Scan for the cell matching the given text and deliver its (x, y) coordinate at center. 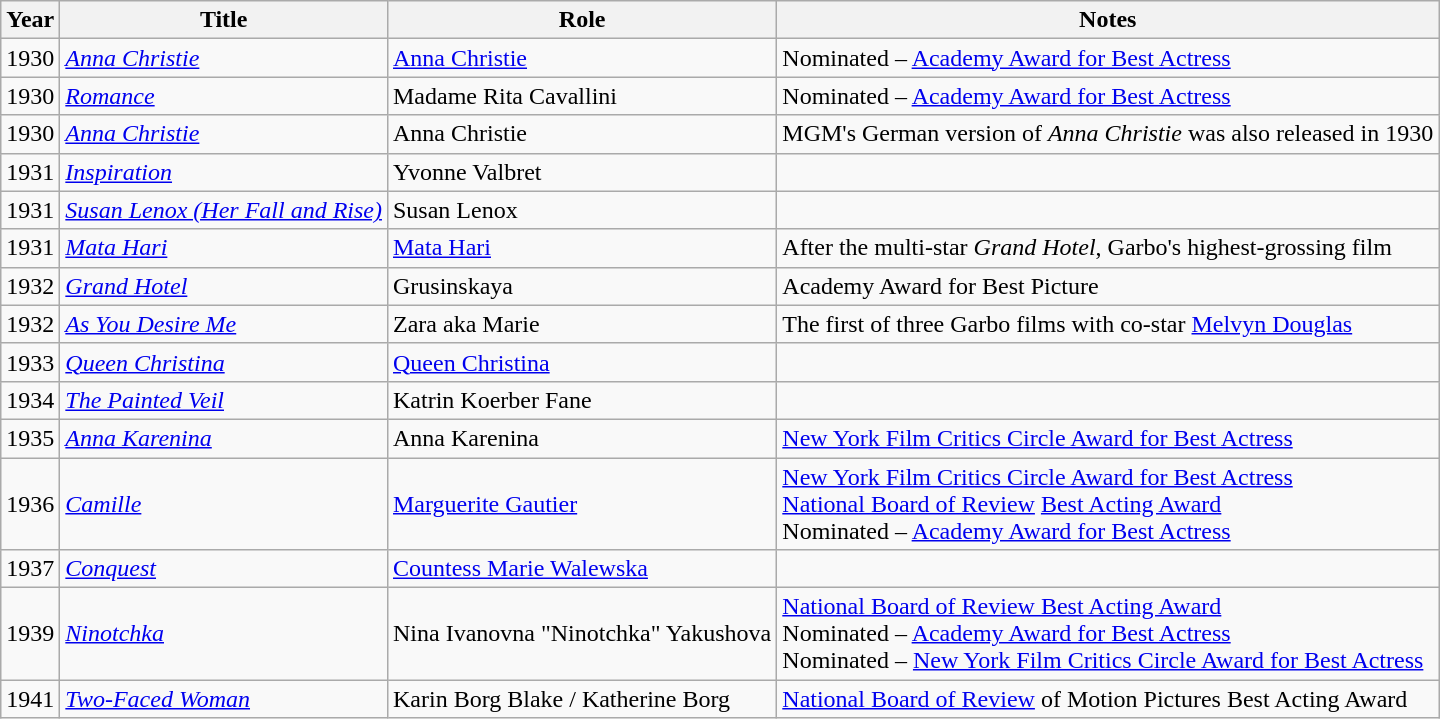
Conquest (224, 569)
Countess Marie Walewska (582, 569)
Romance (224, 96)
Zara aka Marie (582, 324)
Camille (224, 504)
1935 (30, 438)
After the multi-star Grand Hotel, Garbo's highest-grossing film (1108, 248)
1936 (30, 504)
Ninotchka (224, 634)
Karin Borg Blake / Katherine Borg (582, 699)
National Board of Review of Motion Pictures Best Acting Award (1108, 699)
Yvonne Valbret (582, 172)
Inspiration (224, 172)
Nina Ivanovna "Ninotchka" Yakushova (582, 634)
Marguerite Gautier (582, 504)
1933 (30, 362)
Grand Hotel (224, 286)
Grusinskaya (582, 286)
1941 (30, 699)
New York Film Critics Circle Award for Best Actress (1108, 438)
MGM's German version of Anna Christie was also released in 1930 (1108, 134)
1937 (30, 569)
Two-Faced Woman (224, 699)
National Board of Review Best Acting AwardNominated – Academy Award for Best ActressNominated – New York Film Critics Circle Award for Best Actress (1108, 634)
1934 (30, 400)
Susan Lenox (582, 210)
Notes (1108, 20)
Role (582, 20)
Susan Lenox (Her Fall and Rise) (224, 210)
New York Film Critics Circle Award for Best ActressNational Board of Review Best Acting AwardNominated – Academy Award for Best Actress (1108, 504)
Academy Award for Best Picture (1108, 286)
Title (224, 20)
Year (30, 20)
1939 (30, 634)
Madame Rita Cavallini (582, 96)
The Painted Veil (224, 400)
As You Desire Me (224, 324)
The first of three Garbo films with co-star Melvyn Douglas (1108, 324)
Katrin Koerber Fane (582, 400)
